For the text-containing cell, return its midpoint in (x, y) coordinate format. 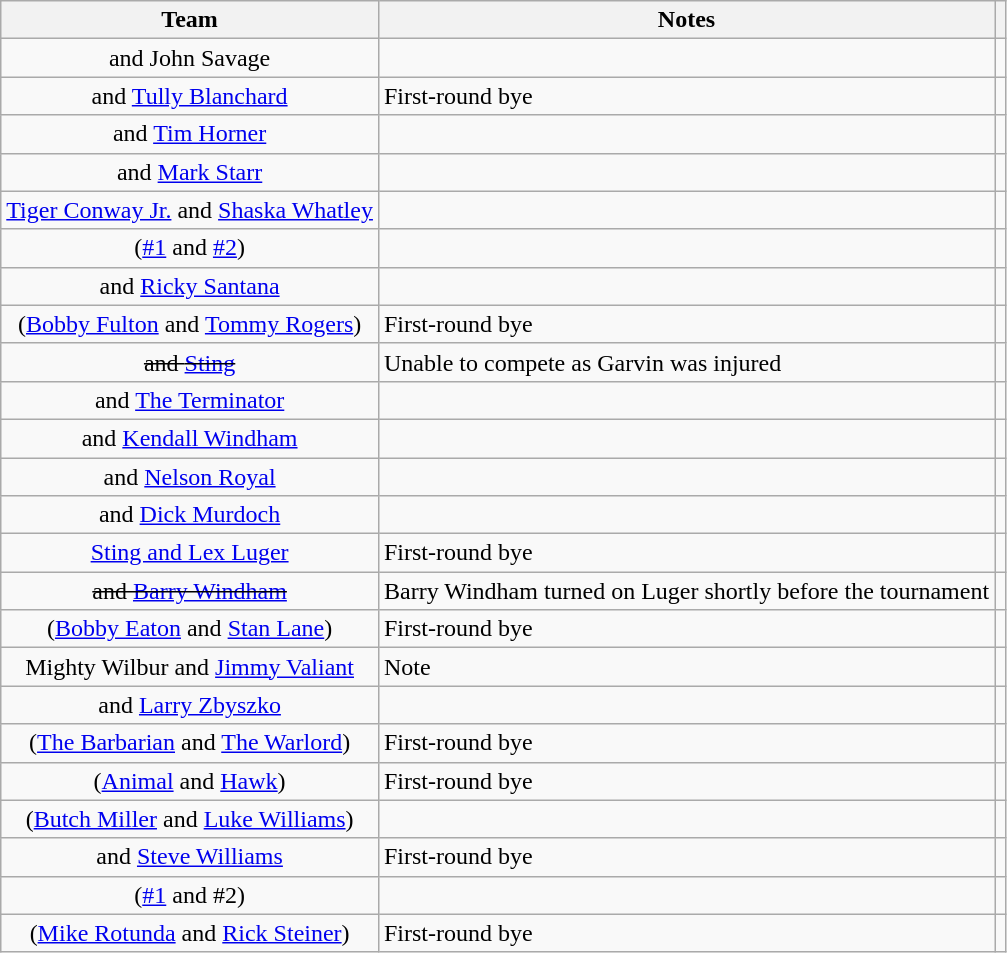
and Tim Horner (190, 134)
(Mike Rotunda and Rick Steiner) (190, 933)
and Steve Williams (190, 857)
and Mark Starr (190, 172)
and Larry Zbyszko (190, 705)
and Dick Murdoch (190, 515)
Sting and Lex Luger (190, 553)
Team (190, 20)
(Bobby Eaton and Stan Lane) (190, 629)
Note (686, 667)
Unable to compete as Garvin was injured (686, 362)
Notes (686, 20)
and Barry Windham (190, 591)
(Animal and Hawk) (190, 781)
Mighty Wilbur and Jimmy Valiant (190, 667)
Barry Windham turned on Luger shortly before the tournament (686, 591)
and Sting (190, 362)
and Tully Blanchard (190, 96)
(Butch Miller and Luke Williams) (190, 819)
and The Terminator (190, 400)
and John Savage (190, 58)
Tiger Conway Jr. and Shaska Whatley (190, 210)
and Kendall Windham (190, 438)
and Nelson Royal (190, 477)
(The Barbarian and The Warlord) (190, 743)
and Ricky Santana (190, 286)
(Bobby Fulton and Tommy Rogers) (190, 324)
